Detect which cell encompasses the target text, then output its [X, Y] center coordinate. 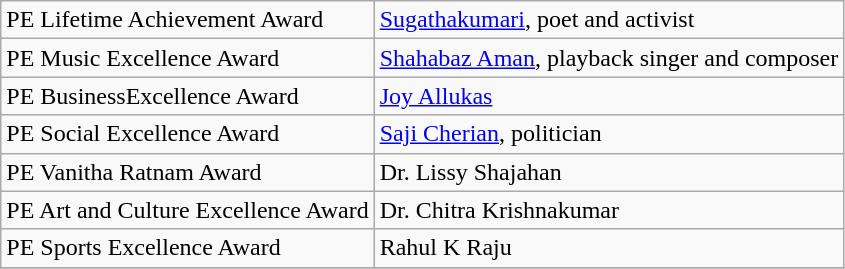
Dr. Lissy Shajahan [609, 172]
PE Art and Culture Excellence Award [188, 210]
Sugathakumari, poet and activist [609, 20]
PE BusinessExcellence Award [188, 96]
Rahul K Raju [609, 248]
PE Vanitha Ratnam Award [188, 172]
PE Sports Excellence Award [188, 248]
PE Music Excellence Award [188, 58]
PE Lifetime Achievement Award [188, 20]
Dr. Chitra Krishnakumar [609, 210]
PE Social Excellence Award [188, 134]
Shahabaz Aman, playback singer and composer [609, 58]
Joy Allukas [609, 96]
Saji Cherian, politician [609, 134]
